Detect which cell encompasses the target text, then output its (x, y) center coordinate. 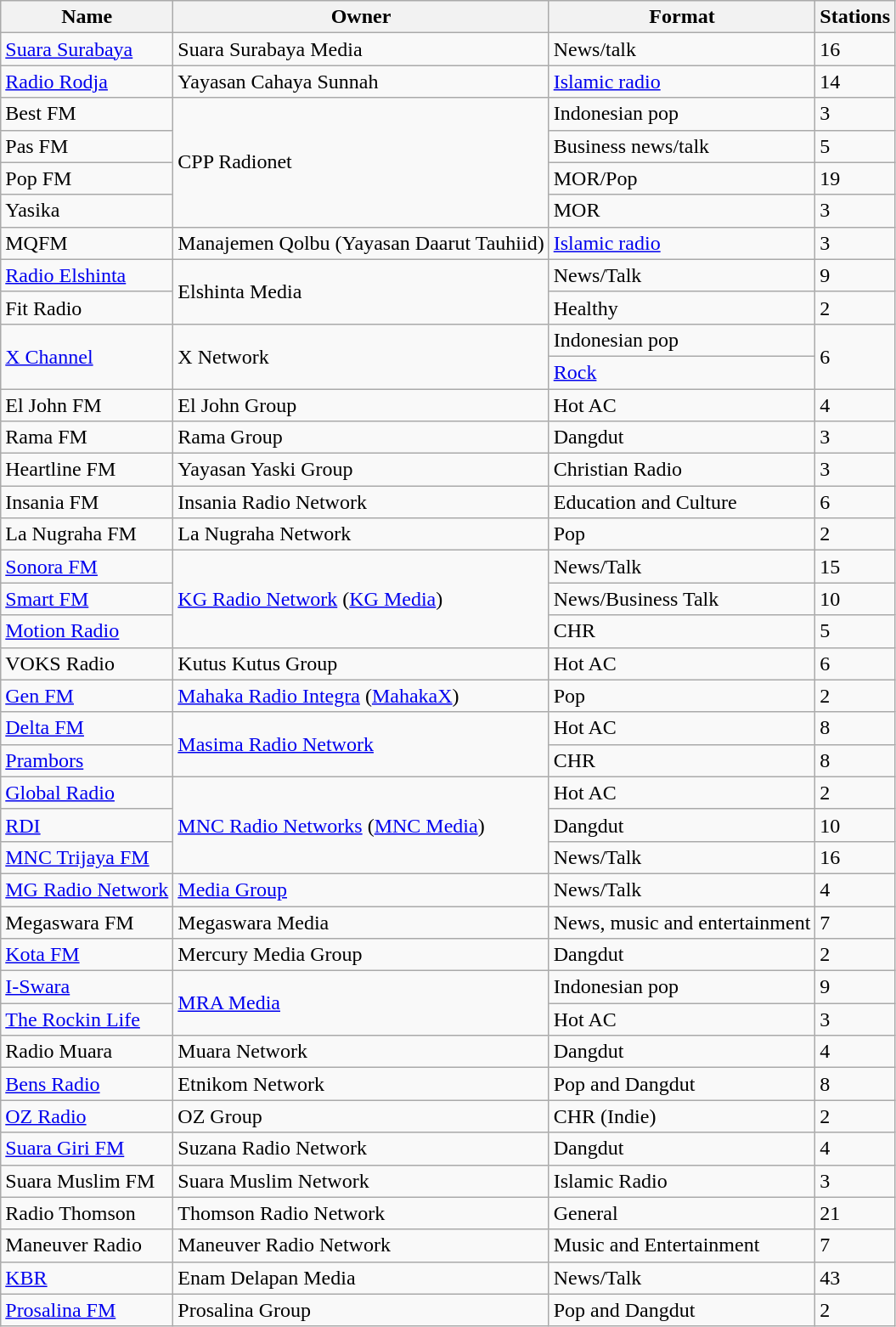
Media Group (361, 889)
Insania Radio Network (361, 502)
Sonora FM (87, 567)
RDI (87, 825)
MRA Media (361, 1003)
CPP Radionet (361, 162)
MQFM (87, 243)
Mercury Media Group (361, 955)
Enam Delapan Media (361, 1278)
News, music and entertainment (682, 922)
Pas FM (87, 146)
VOKS Radio (87, 663)
Suara Surabaya (87, 49)
CHR (Indie) (682, 1116)
Music and Entertainment (682, 1245)
Global Radio (87, 793)
KG Radio Network (KG Media) (361, 599)
El John Group (361, 405)
Maneuver Radio (87, 1245)
Owner (361, 17)
OZ Group (361, 1116)
La Nugraha Network (361, 534)
MNC Trijaya FM (87, 857)
OZ Radio (87, 1116)
Megaswara Media (361, 922)
Rama Group (361, 438)
21 (855, 1213)
Suara Surabaya Media (361, 49)
MOR/Pop (682, 178)
Rock (682, 372)
MG Radio Network (87, 889)
Format (682, 17)
Prosalina FM (87, 1310)
Radio Elshinta (87, 275)
News/Business Talk (682, 599)
La Nugraha FM (87, 534)
El John FM (87, 405)
Delta FM (87, 728)
MNC Radio Networks (MNC Media) (361, 825)
News/talk (682, 49)
14 (855, 82)
Manajemen Qolbu (Yayasan Daarut Tauhiid) (361, 243)
Stations (855, 17)
Kota FM (87, 955)
Name (87, 17)
The Rockin Life (87, 1019)
Smart FM (87, 599)
Islamic Radio (682, 1181)
Suzana Radio Network (361, 1149)
Insania FM (87, 502)
Radio Muara (87, 1052)
Pop FM (87, 178)
Gen FM (87, 696)
Prambors (87, 760)
Christian Radio (682, 470)
Heartline FM (87, 470)
Bens Radio (87, 1084)
Fit Radio (87, 308)
15 (855, 567)
X Network (361, 356)
Kutus Kutus Group (361, 663)
Rama FM (87, 438)
19 (855, 178)
Healthy (682, 308)
MOR (682, 211)
Suara Muslim Network (361, 1181)
Business news/talk (682, 146)
Yasika (87, 211)
Etnikom Network (361, 1084)
Maneuver Radio Network (361, 1245)
I-Swara (87, 987)
KBR (87, 1278)
Masima Radio Network (361, 744)
Megaswara FM (87, 922)
X Channel (87, 356)
43 (855, 1278)
Best FM (87, 114)
Prosalina Group (361, 1310)
Yayasan Yaski Group (361, 470)
Motion Radio (87, 631)
Muara Network (361, 1052)
Radio Thomson (87, 1213)
Suara Giri FM (87, 1149)
Radio Rodja (87, 82)
General (682, 1213)
Yayasan Cahaya Sunnah (361, 82)
Thomson Radio Network (361, 1213)
Elshinta Media (361, 291)
Mahaka Radio Integra (MahakaX) (361, 696)
Suara Muslim FM (87, 1181)
Education and Culture (682, 502)
